Find where the given text appears and provide that cell's center as (X, Y) coordinate. 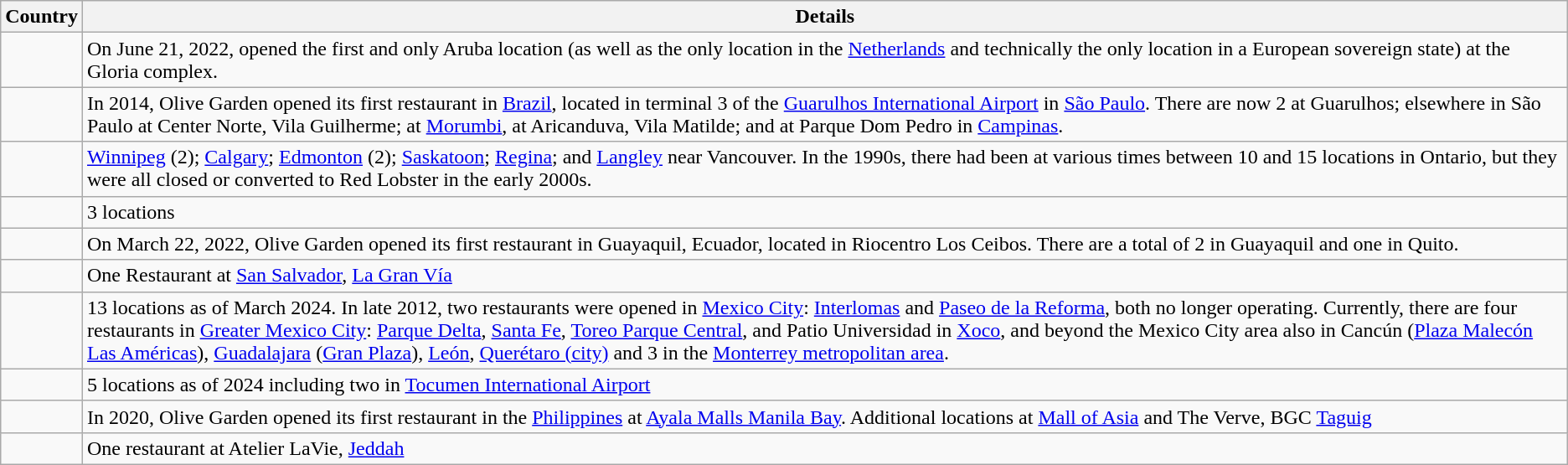
One restaurant at Atelier LaVie, Jeddah (824, 448)
3 locations (824, 212)
Country (42, 17)
Details (824, 17)
5 locations as of 2024 including two in Tocumen International Airport (824, 385)
One Restaurant at San Salvador, La Gran Vía (824, 276)
